For the text-containing cell, return its midpoint in (X, Y) coordinate format. 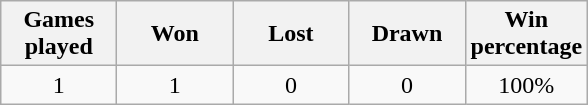
Win percentage (526, 34)
Drawn (407, 34)
100% (526, 85)
Lost (291, 34)
Won (175, 34)
Games played (59, 34)
